Scan for the cell matching the given text and deliver its [x, y] coordinate at center. 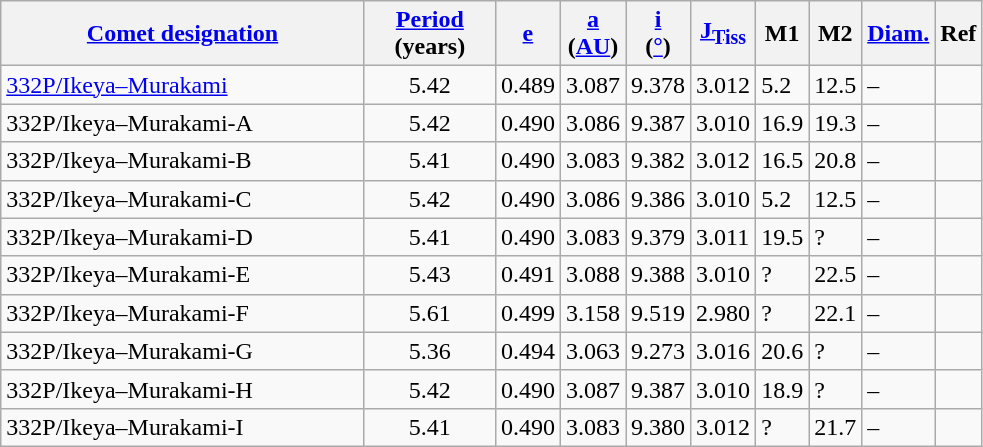
9.273 [658, 351]
332P/Ikeya–Murakami-F [183, 313]
332P/Ikeya–Murakami-I [183, 427]
22.5 [836, 275]
M2 [836, 34]
16.5 [782, 161]
0.494 [528, 351]
332P/Ikeya–Murakami-D [183, 237]
9.380 [658, 427]
3.011 [724, 237]
M1 [782, 34]
20.8 [836, 161]
9.382 [658, 161]
Period(years) [430, 34]
22.1 [836, 313]
9.388 [658, 275]
9.378 [658, 85]
9.519 [658, 313]
9.386 [658, 199]
3.088 [592, 275]
3.063 [592, 351]
332P/Ikeya–Murakami-G [183, 351]
Diam. [898, 34]
Ref [958, 34]
332P/Ikeya–Murakami-H [183, 389]
20.6 [782, 351]
332P/Ikeya–Murakami-C [183, 199]
19.5 [782, 237]
18.9 [782, 389]
0.491 [528, 275]
Comet designation [183, 34]
3.016 [724, 351]
0.499 [528, 313]
332P/Ikeya–Murakami-A [183, 123]
332P/Ikeya–Murakami-E [183, 275]
332P/Ikeya–Murakami-B [183, 161]
2.980 [724, 313]
19.3 [836, 123]
5.61 [430, 313]
5.43 [430, 275]
3.158 [592, 313]
a(AU) [592, 34]
16.9 [782, 123]
9.379 [658, 237]
JTiss [724, 34]
0.489 [528, 85]
i(°) [658, 34]
e [528, 34]
21.7 [836, 427]
332P/Ikeya–Murakami [183, 85]
5.36 [430, 351]
